Search for the cell housing the specified text and yield its (X, Y) center coordinate. 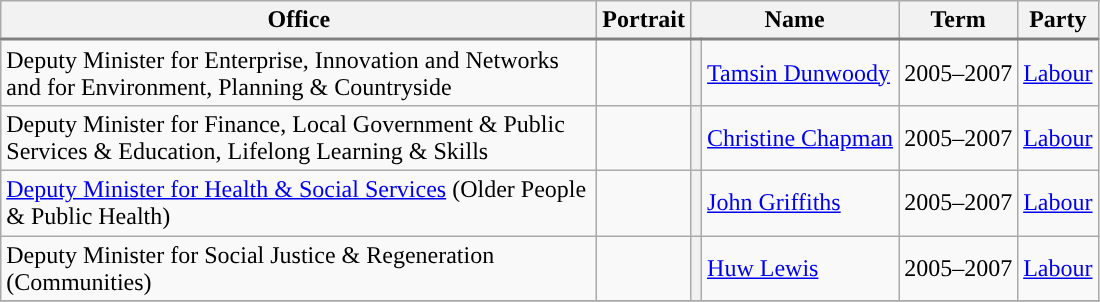
Portrait (644, 20)
Tamsin Dunwoody (800, 73)
Name (794, 20)
Huw Lewis (800, 268)
Office (299, 20)
John Griffiths (800, 202)
Deputy Minister for Social Justice & Regeneration (Communities) (299, 268)
Party (1058, 20)
Deputy Minister for Health & Social Services (Older People & Public Health) (299, 202)
Deputy Minister for Finance, Local Government & Public Services & Education, Lifelong Learning & Skills (299, 138)
Deputy Minister for Enterprise, Innovation and Networks and for Environment, Planning & Countryside (299, 73)
Term (958, 20)
Christine Chapman (800, 138)
